Locate the cell with the specified text and output its [x, y] center coordinate. 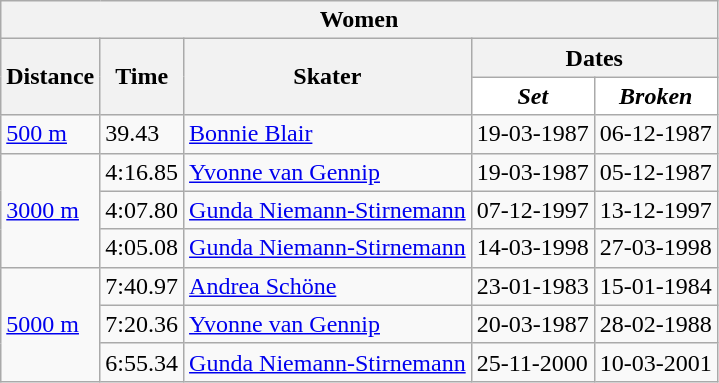
4:07.80 [142, 210]
27-03-1998 [656, 248]
3000 m [50, 210]
4:16.85 [142, 172]
Time [142, 77]
14-03-1998 [532, 248]
Skater [328, 77]
Bonnie Blair [328, 134]
Set [532, 96]
05-12-1987 [656, 172]
25-11-2000 [532, 362]
7:20.36 [142, 324]
Andrea Schöne [328, 286]
10-03-2001 [656, 362]
23-01-1983 [532, 286]
13-12-1997 [656, 210]
Dates [594, 58]
15-01-1984 [656, 286]
500 m [50, 134]
5000 m [50, 324]
20-03-1987 [532, 324]
39.43 [142, 134]
28-02-1988 [656, 324]
Distance [50, 77]
Broken [656, 96]
06-12-1987 [656, 134]
7:40.97 [142, 286]
07-12-1997 [532, 210]
4:05.08 [142, 248]
6:55.34 [142, 362]
Women [360, 20]
